Locate the cell with the specified text and output its (x, y) center coordinate. 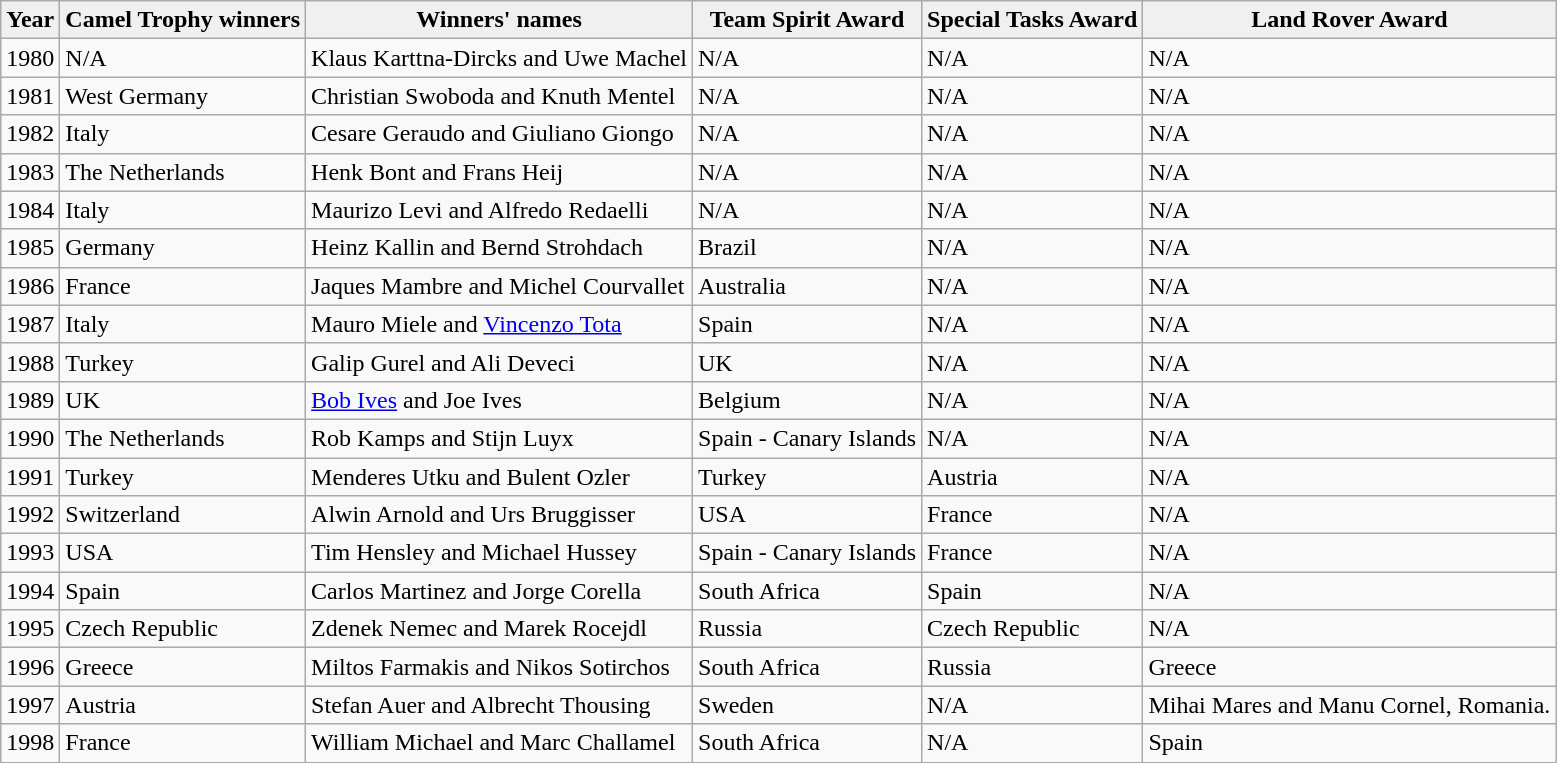
Menderes Utku and Bulent Ozler (500, 477)
Sweden (808, 705)
1986 (30, 286)
Maurizo Levi and Alfredo Redaelli (500, 210)
1988 (30, 362)
Bob Ives and Joe Ives (500, 400)
1992 (30, 515)
1996 (30, 667)
Klaus Karttna-Dircks and Uwe Machel (500, 58)
Carlos Martinez and Jorge Corella (500, 591)
Heinz Kallin and Bernd Strohdach (500, 248)
Jaques Mambre and Michel Courvallet (500, 286)
Belgium (808, 400)
Mihai Mares and Manu Cornel, Romania. (1350, 705)
Special Tasks Award (1032, 20)
1982 (30, 134)
Camel Trophy winners (183, 20)
Alwin Arnold and Urs Bruggisser (500, 515)
1998 (30, 743)
Stefan Auer and Albrecht Thousing (500, 705)
Henk Bont and Frans Heij (500, 172)
1983 (30, 172)
Tim Hensley and Michael Hussey (500, 553)
1995 (30, 629)
Winners' names (500, 20)
1989 (30, 400)
Germany (183, 248)
1985 (30, 248)
1991 (30, 477)
Christian Swoboda and Knuth Mentel (500, 96)
Miltos Farmakis and Nikos Sotirchos (500, 667)
West Germany (183, 96)
Switzerland (183, 515)
Australia (808, 286)
1981 (30, 96)
1980 (30, 58)
Brazil (808, 248)
Land Rover Award (1350, 20)
1993 (30, 553)
William Michael and Marc Challamel (500, 743)
Cesare Geraudo and Giuliano Giongo (500, 134)
Zdenek Nemec and Marek Rocejdl (500, 629)
Mauro Miele and Vincenzo Tota (500, 324)
Team Spirit Award (808, 20)
1994 (30, 591)
1997 (30, 705)
1990 (30, 438)
Galip Gurel and Ali Deveci (500, 362)
1987 (30, 324)
1984 (30, 210)
Rob Kamps and Stijn Luyx (500, 438)
Year (30, 20)
